Find where the given text appears and provide that cell's center as (X, Y) coordinate. 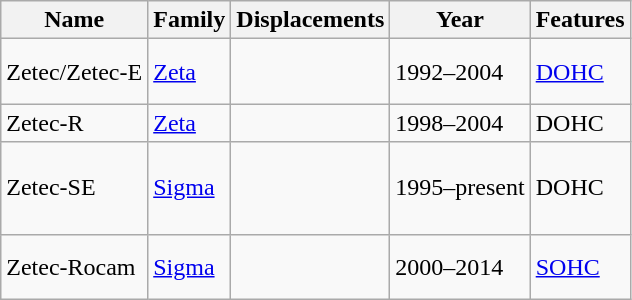
Zetec-R (74, 123)
2000–2014 (460, 266)
1995–present (460, 188)
Name (74, 20)
1992–2004 (460, 72)
Year (460, 20)
Zetec-Rocam (74, 266)
Family (190, 20)
Zetec/Zetec-E (74, 72)
1998–2004 (460, 123)
Features (580, 20)
Displacements (310, 20)
Zetec-SE (74, 188)
SOHC (580, 266)
